Return (x, y) of the center of cell containing provided text 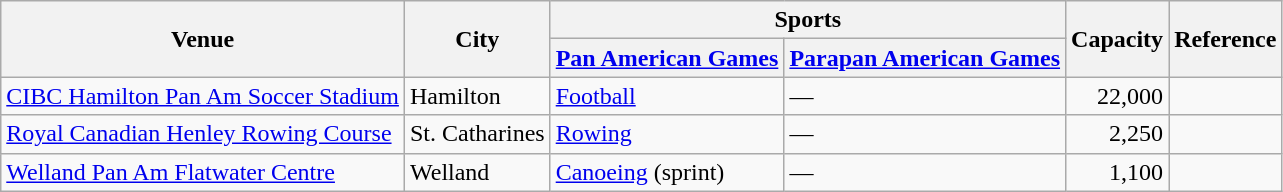
Venue (203, 39)
Capacity (1118, 39)
City (477, 39)
Rowing (667, 134)
Football (667, 96)
22,000 (1118, 96)
Welland (477, 172)
Parapan American Games (925, 58)
Pan American Games (667, 58)
Royal Canadian Henley Rowing Course (203, 134)
Hamilton (477, 96)
2,250 (1118, 134)
St. Catharines (477, 134)
CIBC Hamilton Pan Am Soccer Stadium (203, 96)
Canoeing (sprint) (667, 172)
Reference (1226, 39)
1,100 (1118, 172)
Welland Pan Am Flatwater Centre (203, 172)
Sports (808, 20)
